Identify which cell holds the provided text, then report its [X, Y] central coordinate. 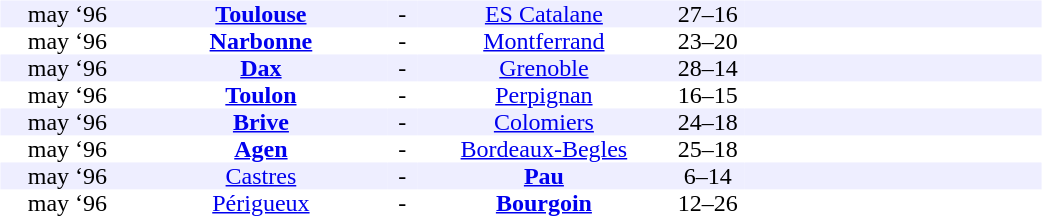
Agen [260, 150]
Pau [544, 176]
Montferrand [544, 42]
12–26 [708, 204]
Dax [260, 68]
23–20 [708, 42]
Bordeaux-Begles [544, 150]
Grenoble [544, 68]
Périgueux [260, 204]
ES Catalane [544, 14]
16–15 [708, 96]
Colomiers [544, 122]
28–14 [708, 68]
Perpignan [544, 96]
Toulon [260, 96]
Toulouse [260, 14]
Narbonne [260, 42]
27–16 [708, 14]
24–18 [708, 122]
25–18 [708, 150]
Brive [260, 122]
Bourgoin [544, 204]
6–14 [708, 176]
Castres [260, 176]
